Provide the (X, Y) coordinate of the cell's center where the given text is located.  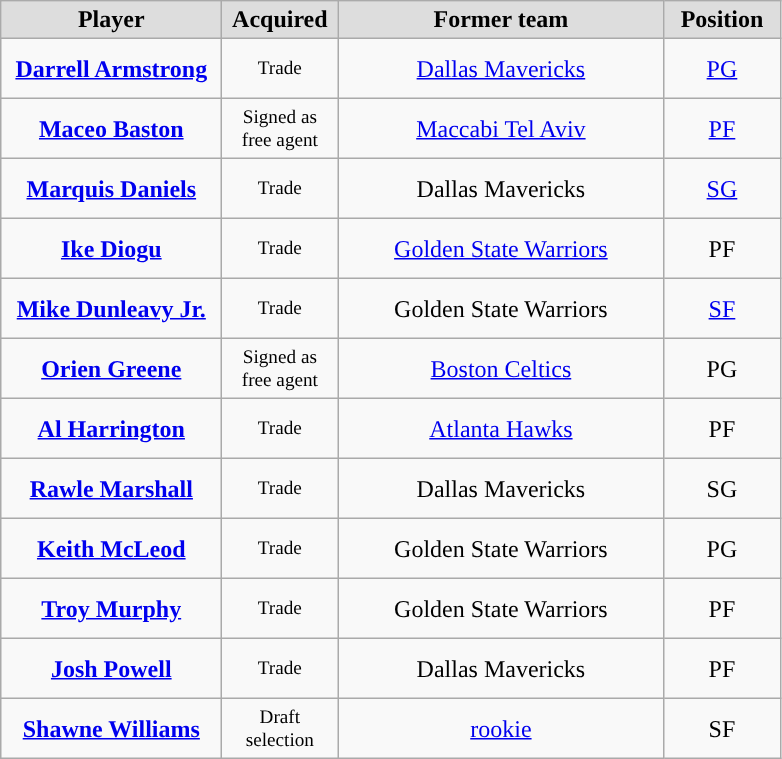
Marquis Daniels (112, 189)
Troy Murphy (112, 609)
Maceo Baston (112, 129)
Keith McLeod (112, 549)
Maccabi Tel Aviv (501, 129)
Acquired (280, 20)
Darrell Armstrong (112, 69)
Player (112, 20)
Boston Celtics (501, 369)
Rawle Marshall (112, 489)
rookie (501, 729)
Josh Powell (112, 669)
Position (722, 20)
Atlanta Hawks (501, 429)
Al Harrington (112, 429)
Ike Diogu (112, 249)
Orien Greene (112, 369)
Draft selection (280, 729)
Shawne Williams (112, 729)
Former team (501, 20)
Mike Dunleavy Jr. (112, 309)
